From the cell containing the given text, extract its center point as (x, y) coordinate. 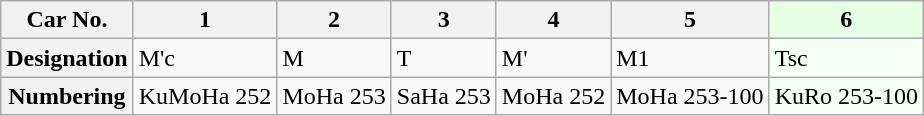
3 (444, 20)
Numbering (67, 96)
1 (205, 20)
6 (846, 20)
Designation (67, 58)
Car No. (67, 20)
4 (553, 20)
M'c (205, 58)
2 (334, 20)
M (334, 58)
MoHa 253-100 (690, 96)
SaHa 253 (444, 96)
KuMoHa 252 (205, 96)
M' (553, 58)
T (444, 58)
MoHa 253 (334, 96)
MoHa 252 (553, 96)
KuRo 253-100 (846, 96)
5 (690, 20)
Tsc (846, 58)
M1 (690, 58)
